Scan for the cell matching the given text and deliver its [x, y] coordinate at center. 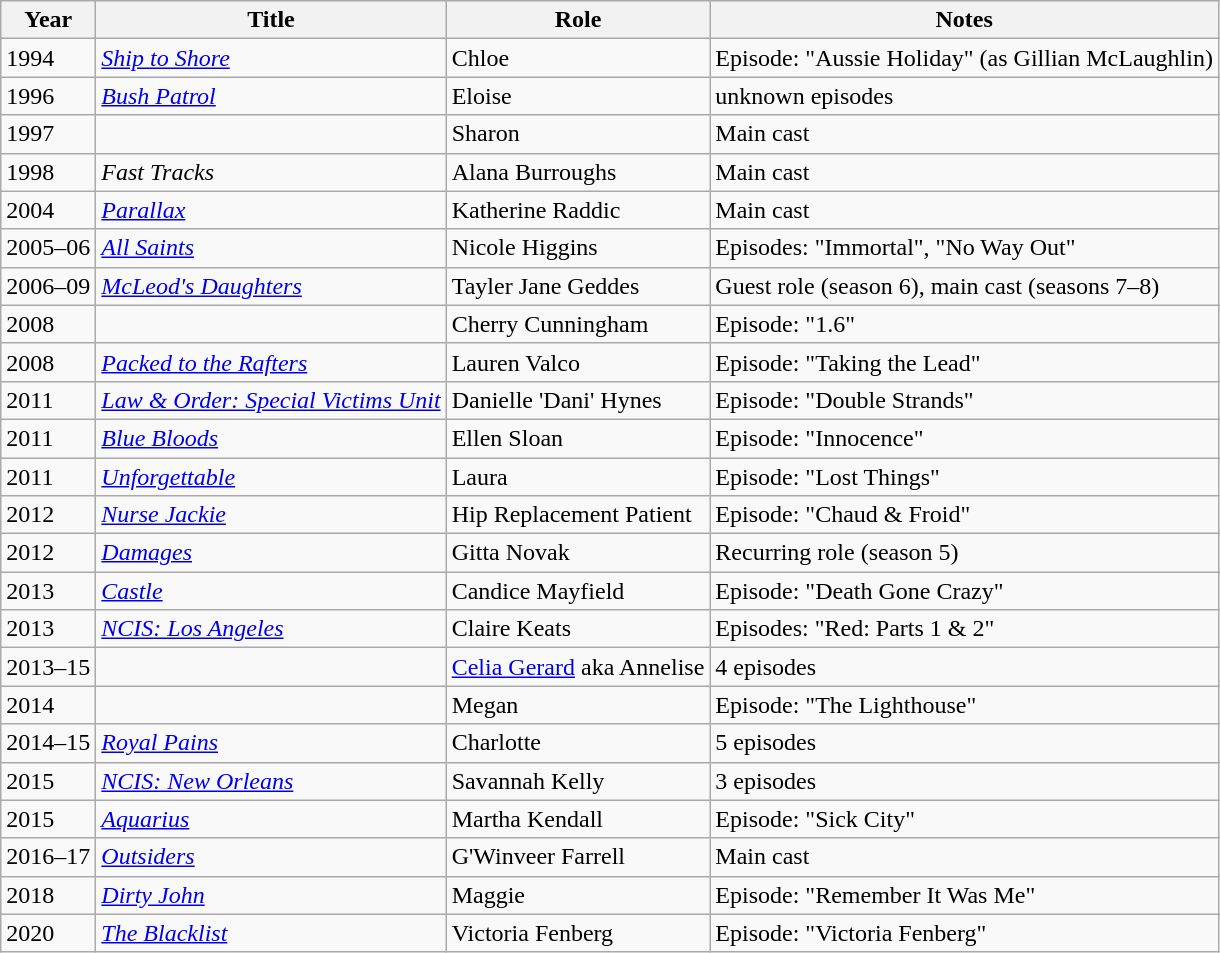
2014–15 [48, 743]
Aquarius [271, 819]
2013–15 [48, 667]
Ellen Sloan [578, 438]
G'Winveer Farrell [578, 857]
Laura [578, 477]
Episode: "Victoria Fenberg" [964, 933]
Episode: "The Lighthouse" [964, 705]
Recurring role (season 5) [964, 553]
Episode: "Taking the Lead" [964, 362]
Episodes: "Red: Parts 1 & 2" [964, 629]
Episodes: "Immortal", "No Way Out" [964, 248]
Royal Pains [271, 743]
1998 [48, 172]
Nurse Jackie [271, 515]
NCIS: Los Angeles [271, 629]
Year [48, 20]
Celia Gerard aka Annelise [578, 667]
Ship to Shore [271, 58]
Cherry Cunningham [578, 324]
1994 [48, 58]
2018 [48, 895]
1996 [48, 96]
Nicole Higgins [578, 248]
Episode: "Aussie Holiday" (as Gillian McLaughlin) [964, 58]
Victoria Fenberg [578, 933]
2004 [48, 210]
Notes [964, 20]
Role [578, 20]
Castle [271, 591]
Eloise [578, 96]
Unforgettable [271, 477]
Danielle 'Dani' Hynes [578, 400]
unknown episodes [964, 96]
Katherine Raddic [578, 210]
2016–17 [48, 857]
Packed to the Rafters [271, 362]
Episode: "Sick City" [964, 819]
Claire Keats [578, 629]
Episode: "Remember It Was Me" [964, 895]
1997 [48, 134]
Lauren Valco [578, 362]
Hip Replacement Patient [578, 515]
The Blacklist [271, 933]
Episode: "Lost Things" [964, 477]
Sharon [578, 134]
Megan [578, 705]
Episode: "Double Strands" [964, 400]
Dirty John [271, 895]
Alana Burroughs [578, 172]
Law & Order: Special Victims Unit [271, 400]
All Saints [271, 248]
Episode: "Death Gone Crazy" [964, 591]
Title [271, 20]
Damages [271, 553]
4 episodes [964, 667]
3 episodes [964, 781]
Episode: "Chaud & Froid" [964, 515]
Parallax [271, 210]
Bush Patrol [271, 96]
NCIS: New Orleans [271, 781]
2006–09 [48, 286]
Chloe [578, 58]
Martha Kendall [578, 819]
McLeod's Daughters [271, 286]
Gitta Novak [578, 553]
Blue Bloods [271, 438]
Episode: "1.6" [964, 324]
Maggie [578, 895]
Episode: "Innocence" [964, 438]
Savannah Kelly [578, 781]
2014 [48, 705]
Fast Tracks [271, 172]
2005–06 [48, 248]
Candice Mayfield [578, 591]
5 episodes [964, 743]
Charlotte [578, 743]
Tayler Jane Geddes [578, 286]
2020 [48, 933]
Outsiders [271, 857]
Guest role (season 6), main cast (seasons 7–8) [964, 286]
